Find where the given text appears and provide that cell's center as (X, Y) coordinate. 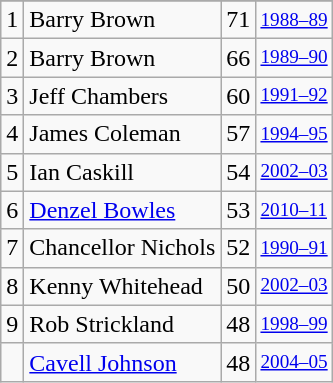
7 (12, 248)
60 (238, 96)
66 (238, 58)
Kenny Whitehead (122, 286)
1994–95 (294, 134)
3 (12, 96)
Cavell Johnson (122, 362)
71 (238, 20)
50 (238, 286)
2010–11 (294, 210)
Ian Caskill (122, 172)
Rob Strickland (122, 324)
8 (12, 286)
5 (12, 172)
6 (12, 210)
2004–05 (294, 362)
52 (238, 248)
Chancellor Nichols (122, 248)
1988–89 (294, 20)
1991–92 (294, 96)
53 (238, 210)
James Coleman (122, 134)
54 (238, 172)
1998–99 (294, 324)
Denzel Bowles (122, 210)
Jeff Chambers (122, 96)
57 (238, 134)
9 (12, 324)
2 (12, 58)
1990–91 (294, 248)
4 (12, 134)
1 (12, 20)
1989–90 (294, 58)
